Search for the cell housing the specified text and yield its [x, y] center coordinate. 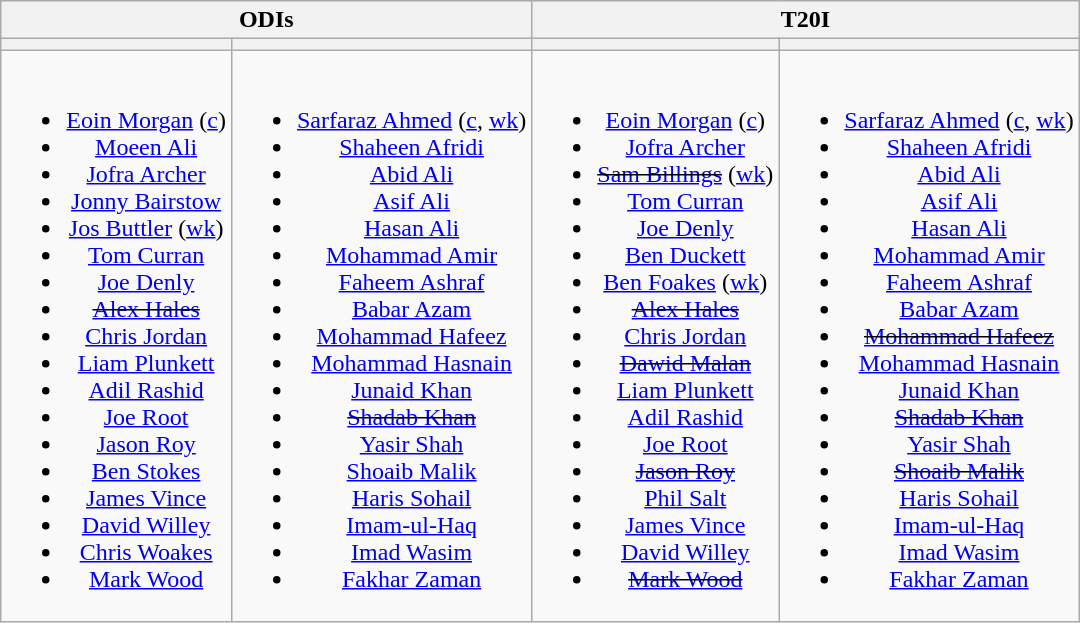
T20I [806, 20]
ODIs [266, 20]
